Scan for the cell matching the given text and deliver its (X, Y) coordinate at center. 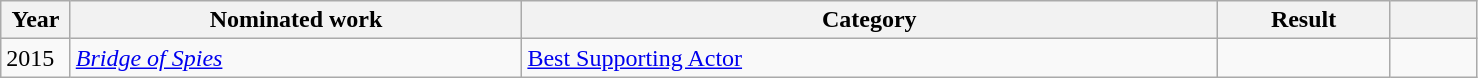
Year (36, 20)
Nominated work (296, 20)
2015 (36, 58)
Category (870, 20)
Bridge of Spies (296, 58)
Result (1304, 20)
Best Supporting Actor (870, 58)
